Return the (X, Y) coordinate for the center point of the cell that contains the specified text.  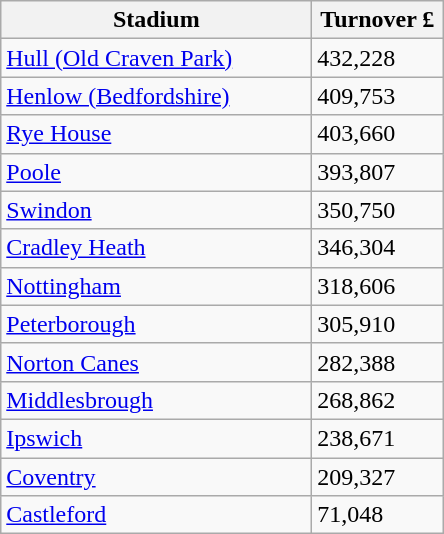
Hull (Old Craven Park) (156, 58)
Henlow (Bedfordshire) (156, 96)
238,671 (378, 438)
Rye House (156, 134)
268,862 (378, 400)
318,606 (378, 286)
282,388 (378, 362)
Ipswich (156, 438)
Stadium (156, 20)
209,327 (378, 477)
432,228 (378, 58)
409,753 (378, 96)
403,660 (378, 134)
Coventry (156, 477)
Swindon (156, 210)
393,807 (378, 172)
Turnover £ (378, 20)
346,304 (378, 248)
Nottingham (156, 286)
Norton Canes (156, 362)
Peterborough (156, 324)
Castleford (156, 515)
Poole (156, 172)
Middlesbrough (156, 400)
350,750 (378, 210)
Cradley Heath (156, 248)
305,910 (378, 324)
71,048 (378, 515)
